From the cell containing the given text, extract its center point as [X, Y] coordinate. 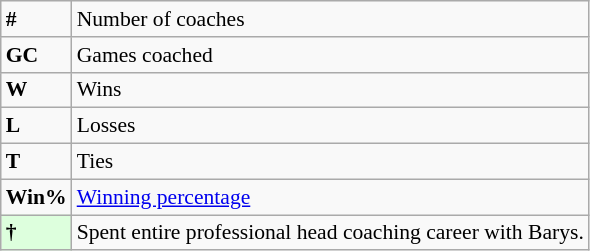
L [36, 126]
T [36, 162]
Games coached [330, 55]
Ties [330, 162]
GC [36, 55]
† [36, 233]
Win% [36, 197]
W [36, 90]
# [36, 19]
Number of coaches [330, 19]
Spent entire professional head coaching career with Barys. [330, 233]
Wins [330, 90]
Winning percentage [330, 197]
Losses [330, 126]
